Search for the cell housing the specified text and yield its [x, y] center coordinate. 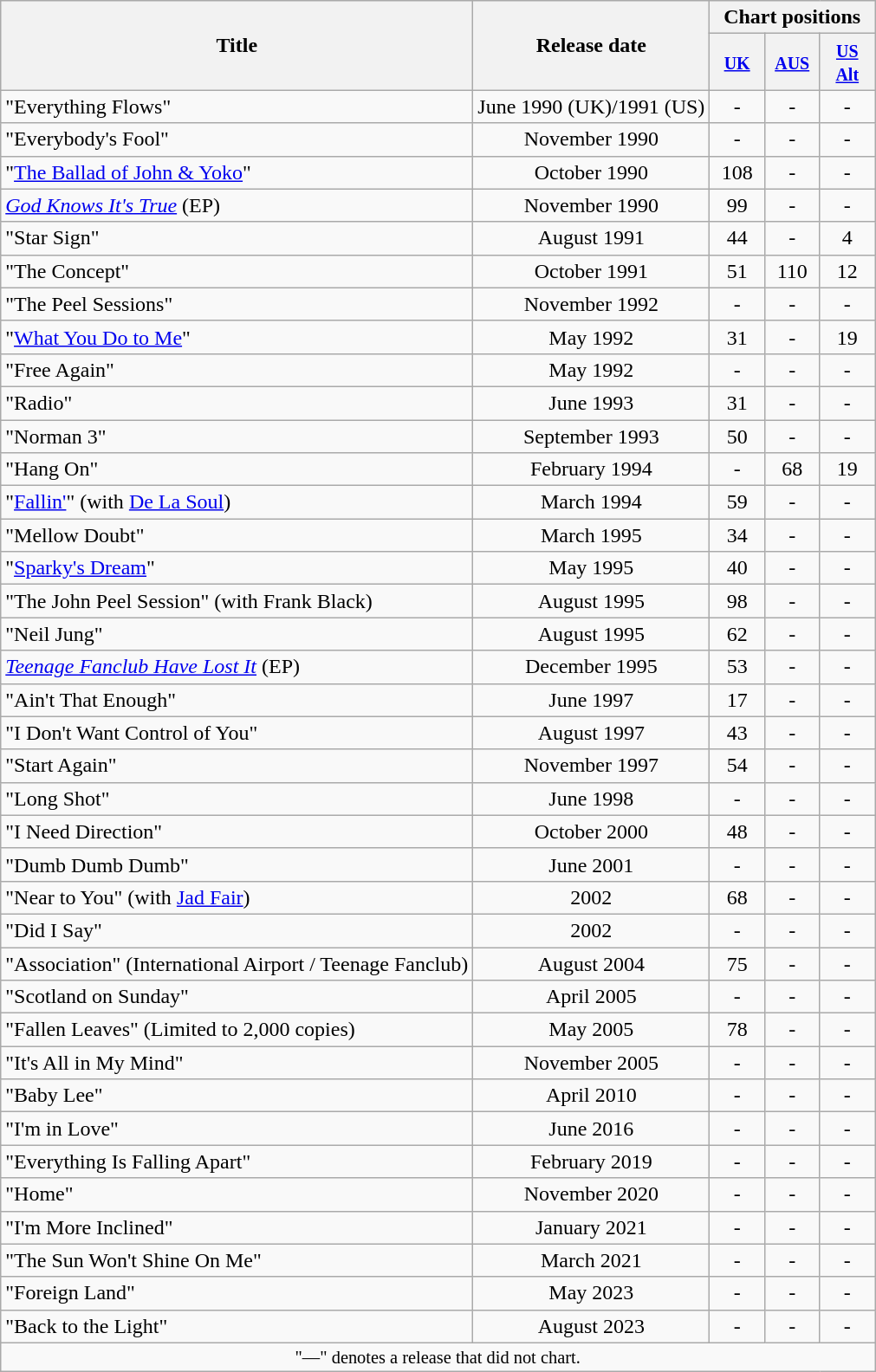
September 1993 [591, 436]
May 1995 [591, 568]
"Everything Flows" [237, 107]
"The Ballad of John & Yoko" [237, 172]
17 [737, 700]
November 2005 [591, 1063]
"I Don't Want Control of You" [237, 733]
59 [737, 502]
"Did I Say" [237, 930]
"Star Sign" [237, 238]
March 1995 [591, 535]
"Dumb Dumb Dumb" [237, 864]
99 [737, 205]
October 1990 [591, 172]
4 [847, 238]
54 [737, 766]
78 [737, 1030]
June 1997 [591, 700]
"The Peel Sessions" [237, 304]
"Scotland on Sunday" [237, 997]
"Baby Lee" [237, 1096]
51 [737, 271]
Chart positions [792, 17]
October 1991 [591, 271]
12 [847, 271]
50 [737, 436]
"Everybody's Fool" [237, 139]
"Fallin'" (with De La Soul) [237, 502]
January 2021 [591, 1227]
"Association" (International Airport / Teenage Fanclub) [237, 964]
"The Concept" [237, 271]
February 1994 [591, 469]
June 2001 [591, 864]
April 2005 [591, 997]
53 [737, 667]
November 2020 [591, 1194]
98 [737, 601]
"Sparky's Dream" [237, 568]
43 [737, 733]
Release date [591, 45]
May 2005 [591, 1030]
God Knows It's True (EP) [237, 205]
75 [737, 964]
Teenage Fanclub Have Lost It (EP) [237, 667]
"I'm in Love" [237, 1129]
"The Sun Won't Shine On Me" [237, 1260]
"Ain't That Enough" [237, 700]
US Alt [847, 62]
"Back to the Light" [237, 1326]
May 2023 [591, 1293]
108 [737, 172]
April 2010 [591, 1096]
June 2016 [591, 1129]
August 2004 [591, 964]
November 1997 [591, 766]
"Everything Is Falling Apart" [237, 1162]
"Free Again" [237, 370]
March 1994 [591, 502]
48 [737, 832]
"Near to You" (with Jad Fair) [237, 897]
March 2021 [591, 1260]
"I Need Direction" [237, 832]
"Start Again" [237, 766]
June 1993 [591, 403]
August 1991 [591, 238]
October 2000 [591, 832]
"I'm More Inclined" [237, 1227]
"It's All in My Mind" [237, 1063]
AUS [792, 62]
"—" denotes a release that did not chart. [438, 1357]
40 [737, 568]
"Radio" [237, 403]
"The John Peel Session" (with Frank Black) [237, 601]
44 [737, 238]
August 2023 [591, 1326]
"Fallen Leaves" (Limited to 2,000 copies) [237, 1030]
"Mellow Doubt" [237, 535]
"Foreign Land" [237, 1293]
"Hang On" [237, 469]
62 [737, 634]
"Long Shot" [237, 799]
"Home" [237, 1194]
"Norman 3" [237, 436]
"What You Do to Me" [237, 337]
February 2019 [591, 1162]
December 1995 [591, 667]
110 [792, 271]
June 1998 [591, 799]
August 1997 [591, 733]
34 [737, 535]
"Neil Jung" [237, 634]
UK [737, 62]
Title [237, 45]
November 1992 [591, 304]
June 1990 (UK)/1991 (US) [591, 107]
